Locate the cell with the specified text and output its [X, Y] center coordinate. 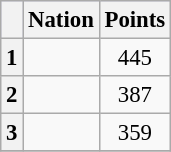
1 [12, 58]
Nation [61, 20]
387 [134, 95]
3 [12, 133]
Points [134, 20]
2 [12, 95]
445 [134, 58]
359 [134, 133]
